Capture the cell that displays the provided text and extract its (x, y) central coordinate. 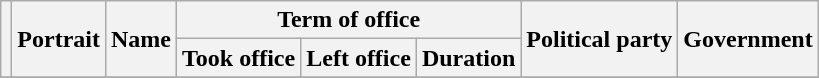
Term of office (349, 20)
Political party (600, 39)
Government (748, 39)
Left office (359, 58)
Name (140, 39)
Took office (239, 58)
Duration (468, 58)
Portrait (59, 39)
